Extract the [X, Y] coordinate from the center of the cell holding the provided text.  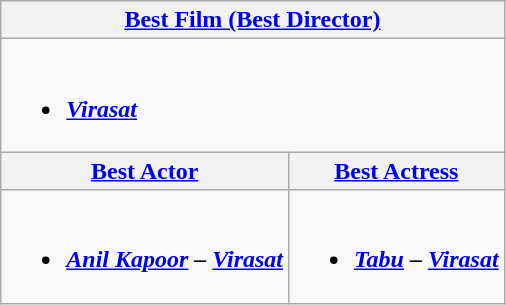
Best Actor [145, 171]
Best Film (Best Director) [252, 20]
Tabu – Virasat [397, 246]
Virasat [252, 96]
Anil Kapoor – Virasat [145, 246]
Best Actress [397, 171]
